Locate the cell with the specified text and output its [x, y] center coordinate. 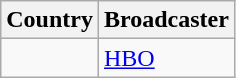
Broadcaster [166, 20]
HBO [166, 58]
Country [50, 20]
